Output the (x, y) coordinate of the center of the cell containing the given text.  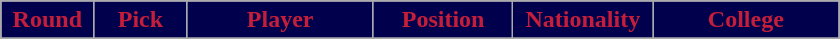
Nationality (583, 20)
Position (443, 20)
Pick (140, 20)
College (746, 20)
Round (48, 20)
Player (280, 20)
